From the cell containing the given text, extract its center point as (x, y) coordinate. 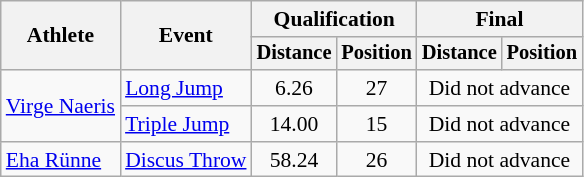
Long Jump (186, 88)
6.26 (294, 88)
Event (186, 36)
Triple Jump (186, 124)
Qualification (334, 19)
15 (376, 124)
14.00 (294, 124)
27 (376, 88)
Final (500, 19)
Athlete (60, 36)
Virge Naeris (60, 106)
